From the cell containing the given text, extract its center point as (x, y) coordinate. 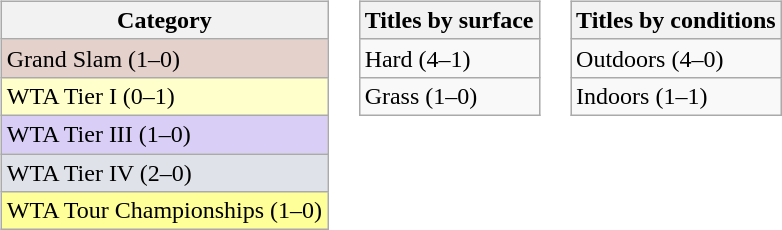
Titles by conditions (676, 20)
Grass (1–0) (449, 96)
WTA Tier I (0–1) (164, 96)
WTA Tier III (1–0) (164, 134)
WTA Tier IV (2–0) (164, 173)
Category (164, 20)
Outdoors (4–0) (676, 58)
Indoors (1–1) (676, 96)
Grand Slam (1–0) (164, 58)
WTA Tour Championships (1–0) (164, 211)
Titles by surface (449, 20)
Hard (4–1) (449, 58)
